Return the [X, Y] coordinate for the center point of the cell that contains the specified text.  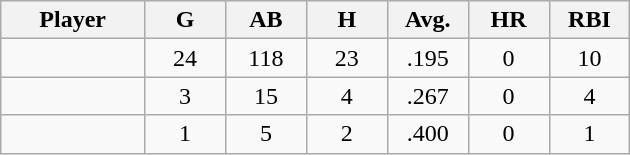
3 [186, 96]
H [346, 20]
Avg. [428, 20]
23 [346, 58]
.195 [428, 58]
15 [266, 96]
.400 [428, 134]
Player [73, 20]
.267 [428, 96]
RBI [590, 20]
G [186, 20]
24 [186, 58]
2 [346, 134]
HR [508, 20]
5 [266, 134]
10 [590, 58]
AB [266, 20]
118 [266, 58]
